Provide the [x, y] coordinate of the cell's center where the given text is located.  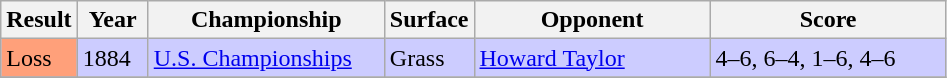
4–6, 6–4, 1–6, 4–6 [828, 58]
Opponent [592, 20]
Howard Taylor [592, 58]
1884 [112, 58]
Result [39, 20]
Surface [429, 20]
Championship [266, 20]
Score [828, 20]
Grass [429, 58]
Year [112, 20]
U.S. Championships [266, 58]
Loss [39, 58]
